Output the [x, y] coordinate of the center of the cell containing the given text.  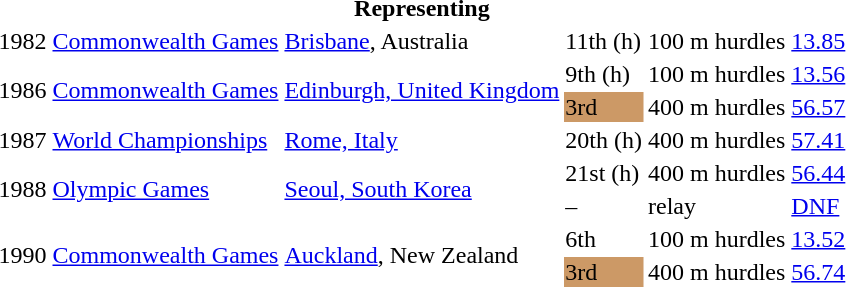
relay [716, 206]
World Championships [166, 140]
– [604, 206]
21st (h) [604, 173]
9th (h) [604, 74]
Auckland, New Zealand [422, 256]
11th (h) [604, 41]
Seoul, South Korea [422, 190]
Rome, Italy [422, 140]
20th (h) [604, 140]
Edinburgh, United Kingdom [422, 90]
Brisbane, Australia [422, 41]
6th [604, 239]
Olympic Games [166, 190]
